Provide the (x, y) coordinate of the cell's center where the given text is located.  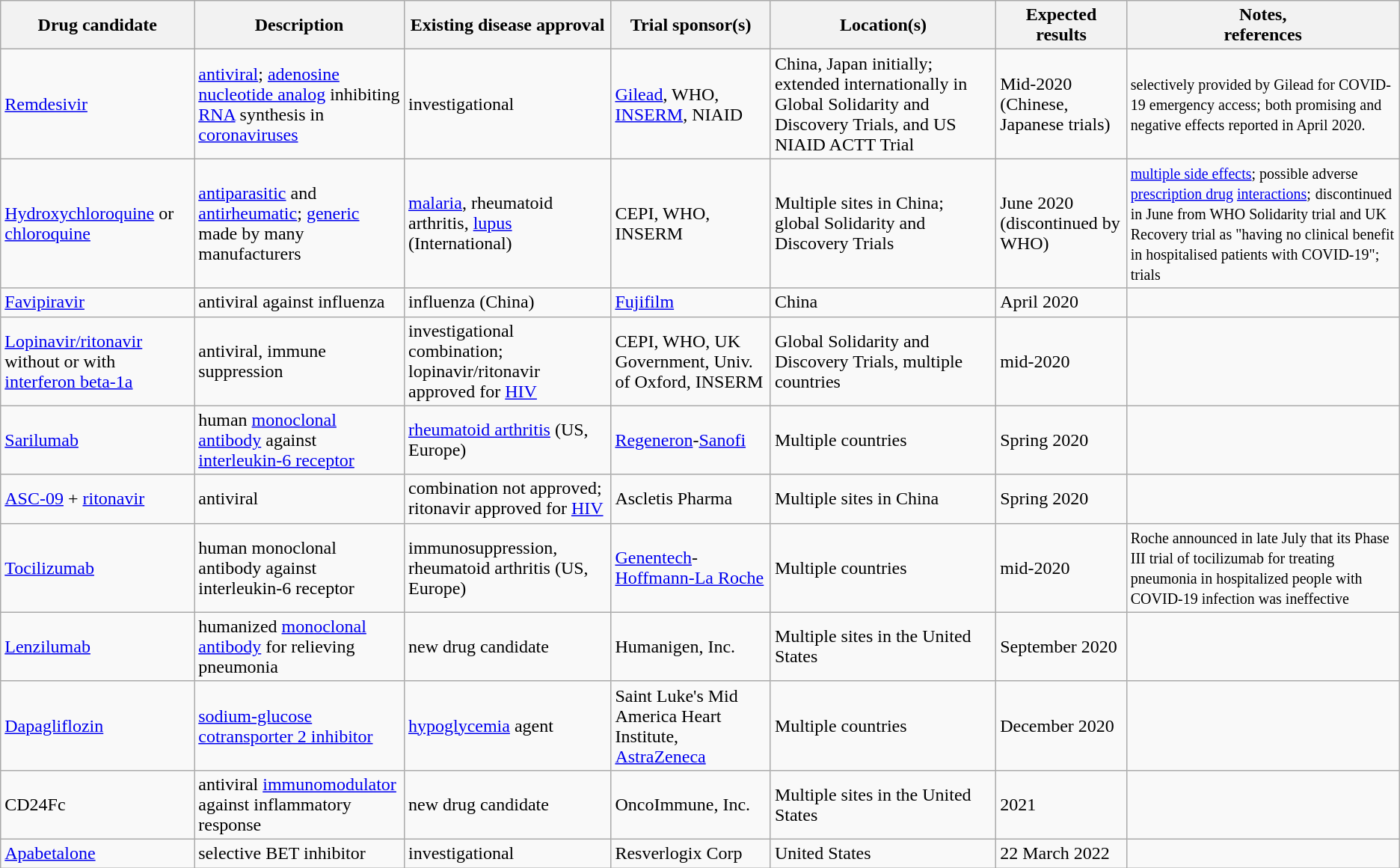
antiviral immunomodulator against inflammatory response (299, 804)
Location(s) (882, 25)
combination not approved; ritonavir approved for HIV (507, 498)
Dapagliflozin (97, 726)
Sarilumab (97, 440)
Ascletis Pharma (691, 498)
CEPI, WHO, UK Government, Univ. of Oxford, INSERM (691, 361)
sodium-glucose cotransporter 2 inhibitor (299, 726)
humanized monoclonal antibody for relieving pneumonia (299, 647)
Saint Luke's Mid America Heart Institute, AstraZeneca (691, 726)
Mid-2020 (Chinese, Japanese trials) (1062, 104)
Global Solidarity and Discovery Trials, multiple countries (882, 361)
Multiple sites in China (882, 498)
CEPI, WHO, INSERM (691, 223)
selective BET inhibitor (299, 853)
Resverlogix Corp (691, 853)
Genentech-Hoffmann-La Roche (691, 567)
China, Japan initially; extended internationally in Global Solidarity and Discovery Trials, and US NIAID ACTT Trial (882, 104)
April 2020 (1062, 302)
ASC-09 + ritonavir (97, 498)
Drug candidate (97, 25)
Multiple sites in China; global Solidarity and Discovery Trials (882, 223)
OncoImmune, Inc. (691, 804)
antiviral (299, 498)
immunosuppression, rheumatoid arthritis (US, Europe) (507, 567)
December 2020 (1062, 726)
China (882, 302)
Favipiravir (97, 302)
malaria, rheumatoid arthritis, lupus (International) (507, 223)
September 2020 (1062, 647)
Fujifilm (691, 302)
Humanigen, Inc. (691, 647)
Lopinavir/ritonavir without or with interferon beta-1a (97, 361)
antiviral, immune suppression (299, 361)
hypoglycemia agent (507, 726)
2021 (1062, 804)
antiviral against influenza (299, 302)
22 March 2022 (1062, 853)
Apabetalone (97, 853)
June 2020 (discontinued by WHO) (1062, 223)
United States (882, 853)
antiviral; adenosine nucleotide analog inhibiting RNA synthesis in coronaviruses (299, 104)
rheumatoid arthritis (US, Europe) (507, 440)
antiparasitic and antirheumatic; generic made by many manufacturers (299, 223)
Remdesivir (97, 104)
Lenzilumab (97, 647)
Hydroxychloroquine or chloroquine (97, 223)
Description (299, 25)
Existing disease approval (507, 25)
Notes,references (1262, 25)
Gilead, WHO, INSERM, NIAID (691, 104)
selectively provided by Gilead for COVID-19 emergency access; both promising and negative effects reported in April 2020. (1262, 104)
Trial sponsor(s) (691, 25)
Expected results (1062, 25)
Regeneron-Sanofi (691, 440)
investigational combination; lopinavir/ritonavir approved for HIV (507, 361)
Tocilizumab (97, 567)
CD24Fc (97, 804)
influenza (China) (507, 302)
